Identify which cell holds the provided text, then report its (x, y) central coordinate. 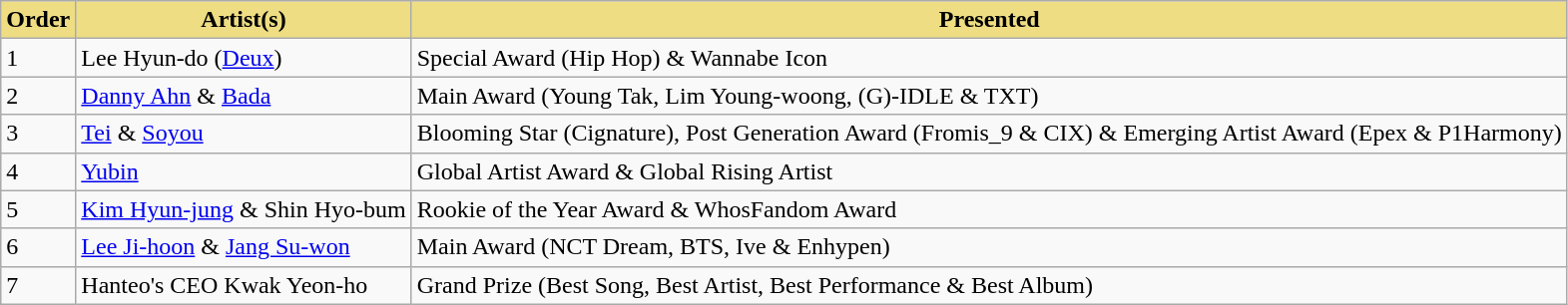
Main Award (Young Tak, Lim Young-woong, (G)-IDLE & TXT) (989, 96)
Yubin (244, 171)
Global Artist Award & Global Rising Artist (989, 171)
1 (38, 58)
7 (38, 285)
Lee Hyun-do (Deux) (244, 58)
3 (38, 134)
Special Award (Hip Hop) & Wannabe Icon (989, 58)
6 (38, 247)
Tei & Soyou (244, 134)
Danny Ahn & Bada (244, 96)
Kim Hyun-jung & Shin Hyo-bum (244, 209)
Main Award (NCT Dream, BTS, Ive & Enhypen) (989, 247)
Presented (989, 20)
Artist(s) (244, 20)
5 (38, 209)
Grand Prize (Best Song, Best Artist, Best Performance & Best Album) (989, 285)
Order (38, 20)
Rookie of the Year Award & WhosFandom Award (989, 209)
Lee Ji-hoon & Jang Su-won (244, 247)
Blooming Star (Cignature), Post Generation Award (Fromis_9 & CIX) & Emerging Artist Award (Epex & P1Harmony) (989, 134)
2 (38, 96)
Hanteo's CEO Kwak Yeon-ho (244, 285)
4 (38, 171)
